Detect which cell encompasses the target text, then output its (x, y) center coordinate. 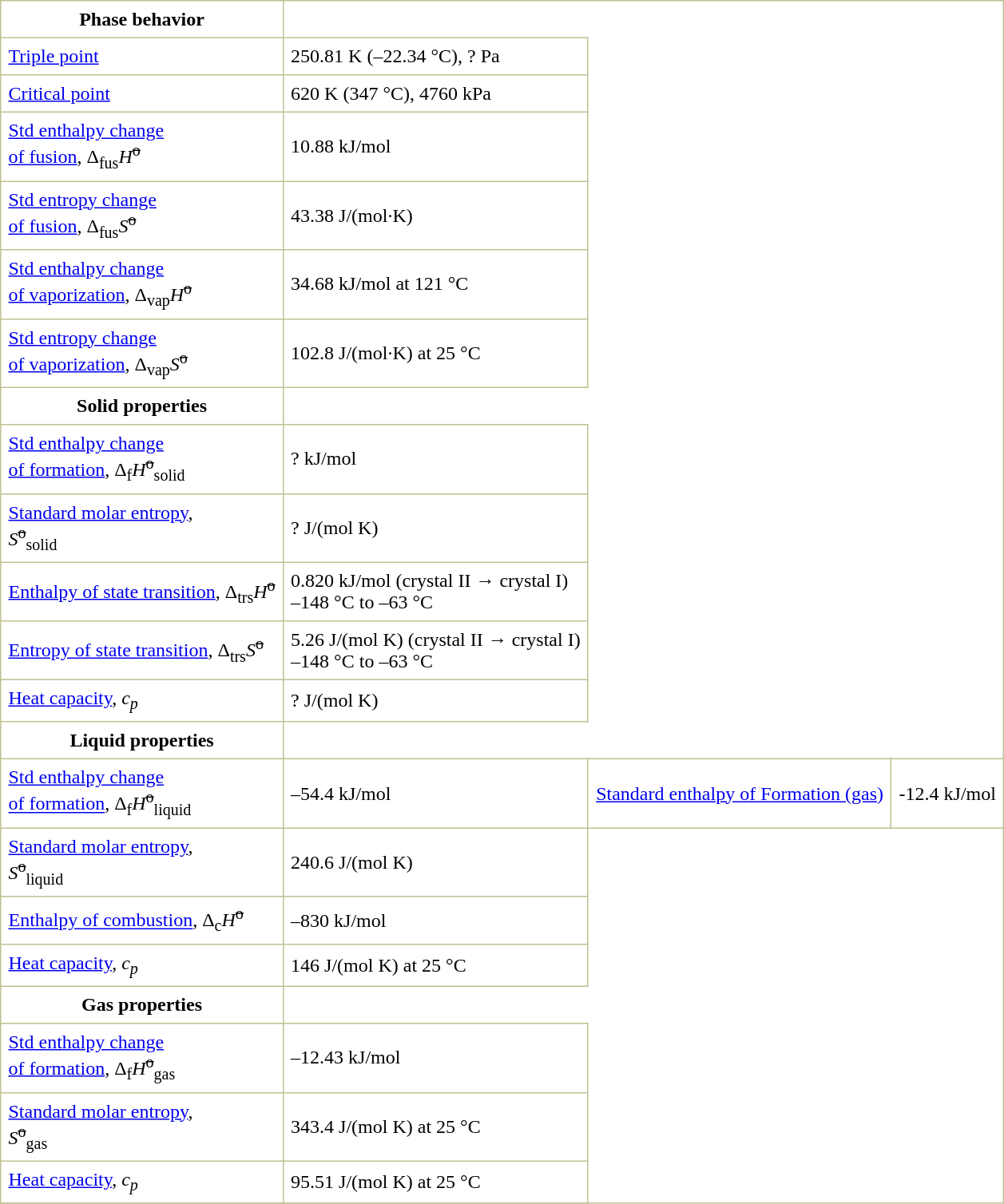
34.68 kJ/mol at 121 °C (435, 284)
250.81 K (–22.34 °C), ? Pa (435, 56)
Solid properties (142, 406)
-12.4 kJ/mol (947, 794)
Entropy of state transition, ΔtrsSo (142, 651)
Phase behavior (142, 19)
Std enthalpy changeof formation, ΔfHoliquid (142, 794)
Std entropy changeof fusion, ΔfusSo (142, 216)
Std enthalpy changeof vaporization, ΔvapHo (142, 284)
Std enthalpy changeof formation, ΔfHogas (142, 1058)
–830 kJ/mol (435, 920)
102.8 J/(mol·K) at 25 °C (435, 353)
? kJ/mol (435, 459)
240.6 J/(mol K) (435, 862)
5.26 J/(mol K) (crystal II → crystal I)–148 °C to –63 °C (435, 651)
146 J/(mol K) at 25 °C (435, 964)
Standard molar entropy,Sosolid (142, 528)
Std entropy changeof vaporization, ΔvapSo (142, 353)
Triple point (142, 56)
Enthalpy of state transition, ΔtrsHo (142, 592)
Enthalpy of combustion, ΔcHo (142, 920)
Standard enthalpy of Formation (gas) (740, 794)
95.51 J/(mol K) at 25 °C (435, 1182)
Liquid properties (142, 740)
10.88 kJ/mol (435, 146)
Critical point (142, 93)
Std enthalpy changeof formation, ΔfHosolid (142, 459)
343.4 J/(mol K) at 25 °C (435, 1127)
Standard molar entropy,Soliquid (142, 862)
–12.43 kJ/mol (435, 1058)
Gas properties (142, 1004)
Std enthalpy changeof fusion, ΔfusHo (142, 146)
620 K (347 °C), 4760 kPa (435, 93)
–54.4 kJ/mol (435, 794)
0.820 kJ/mol (crystal II → crystal I)–148 °C to –63 °C (435, 592)
43.38 J/(mol·K) (435, 216)
Standard molar entropy,Sogas (142, 1127)
